For the text-containing cell, return its midpoint in [x, y] coordinate format. 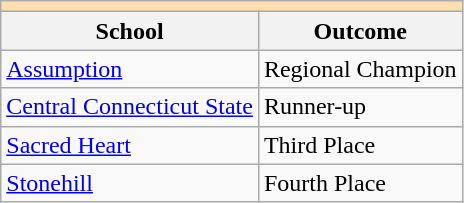
Sacred Heart [130, 145]
School [130, 31]
Central Connecticut State [130, 107]
Fourth Place [360, 183]
Runner-up [360, 107]
Stonehill [130, 183]
Third Place [360, 145]
Outcome [360, 31]
Assumption [130, 69]
Regional Champion [360, 69]
